Scan for the cell matching the given text and deliver its [x, y] coordinate at center. 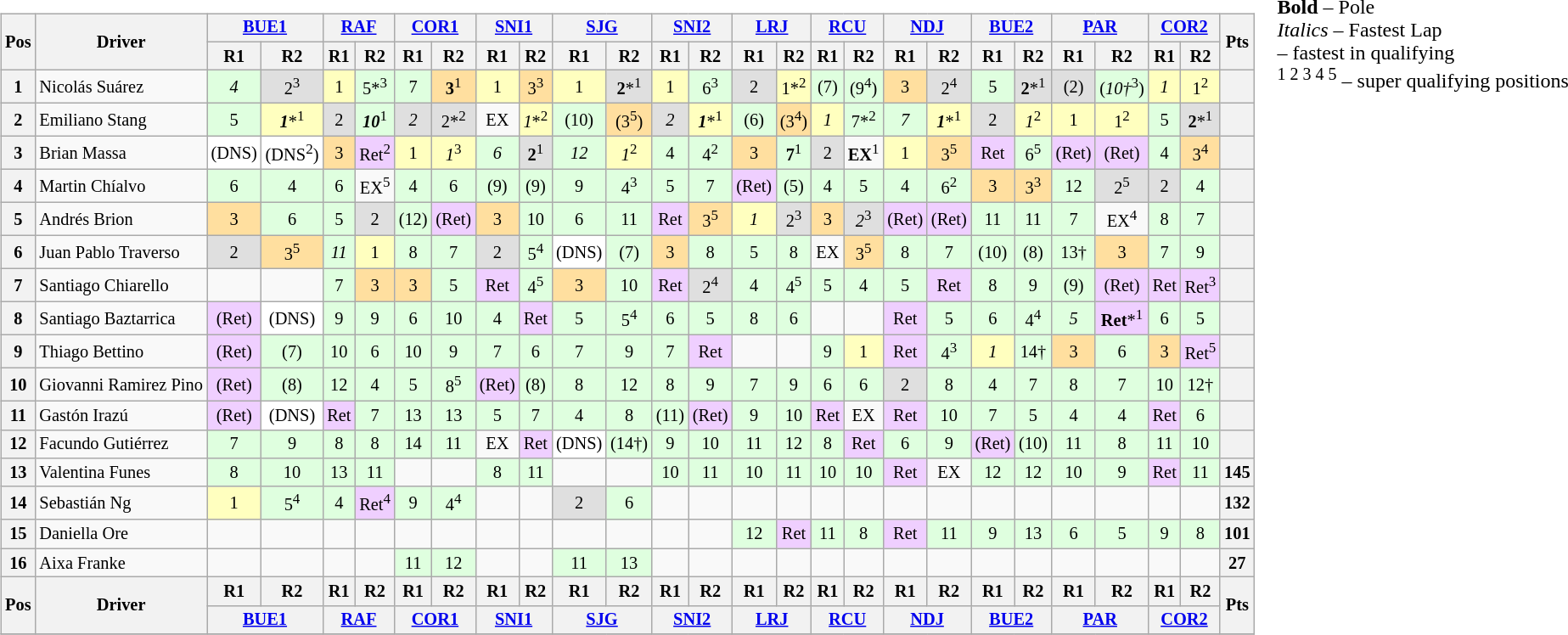
Ret3 [1200, 285]
(5) [794, 187]
2*2 [453, 121]
(34) [794, 121]
(2) [1074, 87]
Sebastián Ng [121, 503]
132 [1237, 503]
21 [537, 153]
27 [1237, 563]
Giovanni Ramirez Pino [121, 385]
Ret5 [1200, 351]
(10†3) [1121, 87]
42 [711, 153]
7*2 [863, 121]
(14†) [629, 444]
Martin Chíalvo [121, 187]
25 [1121, 187]
16 [18, 563]
(6) [754, 121]
Facundo Gutiérrez [121, 444]
13† [1074, 253]
Aixa Franke [121, 563]
34 [1200, 153]
Juan Pablo Traverso [121, 253]
Santiago Baztarrica [121, 319]
85 [453, 385]
EX1 [863, 153]
(12) [413, 219]
Thiago Bettino [121, 351]
(DNS2) [292, 153]
EX5 [374, 187]
(35) [629, 121]
14† [1033, 351]
31 [453, 87]
5*3 [374, 87]
12† [1200, 385]
63 [711, 87]
Santiago Chiarello [121, 285]
Emiliano Stang [121, 121]
Ret4 [374, 503]
62 [949, 187]
145 [1237, 473]
Ret2 [374, 153]
Nicolás Suárez [121, 87]
15 [18, 534]
Ret*1 [1121, 319]
Daniella Ore [121, 534]
71 [794, 153]
Brian Massa [121, 153]
65 [1033, 153]
Gastón Irazú [121, 415]
(94) [863, 87]
(11) [671, 415]
Andrés Brion [121, 219]
Valentina Funes [121, 473]
EX4 [1121, 219]
